Return (X, Y) of the center of cell containing provided text 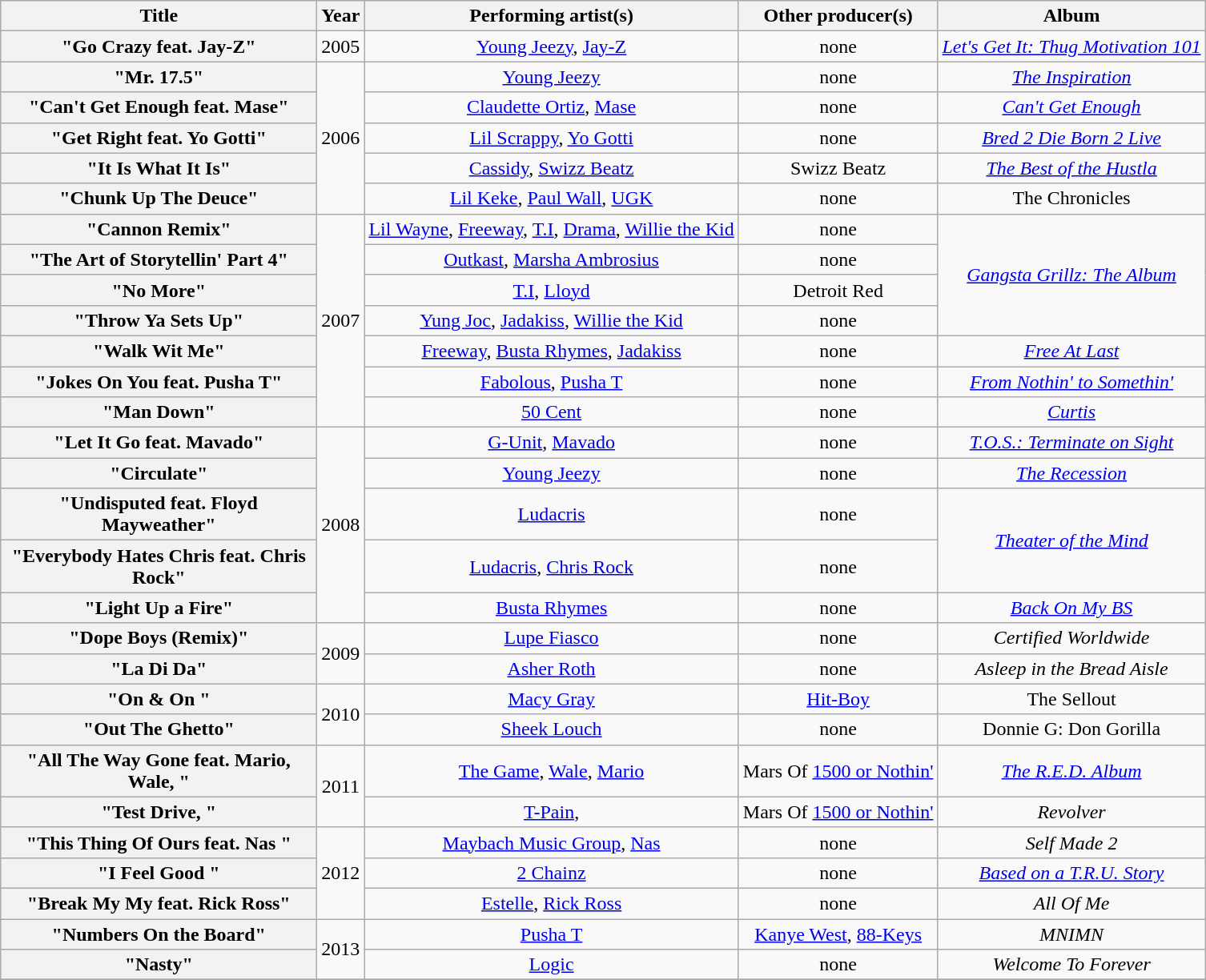
"Mr. 17.5" (159, 77)
The R.E.D. Album (1071, 770)
"Circulate" (159, 473)
Lupe Fiasco (551, 638)
Back On My BS (1071, 608)
Cassidy, Swizz Beatz (551, 168)
2007 (341, 320)
"Nasty" (159, 965)
The Inspiration (1071, 77)
"Light Up a Fire" (159, 608)
T.O.S.: Terminate on Sight (1071, 443)
"It Is What It Is" (159, 168)
The Game, Wale, Mario (551, 770)
"Chunk Up The Deuce" (159, 199)
50 Cent (551, 412)
2013 (341, 950)
T.I, Lloyd (551, 290)
"Walk Wit Me" (159, 351)
"Undisputed feat. Floyd Mayweather" (159, 514)
"Throw Ya Sets Up" (159, 320)
Album (1071, 16)
Maybach Music Group, Nas (551, 842)
Macy Gray (551, 699)
Revolver (1071, 812)
Welcome To Forever (1071, 965)
"Out The Ghetto" (159, 729)
"Cannon Remix" (159, 229)
T-Pain, (551, 812)
"Numbers On the Board" (159, 934)
Claudette Ortiz, Mase (551, 107)
2005 (341, 46)
"Let It Go feat. Mavado" (159, 443)
"Dope Boys (Remix)" (159, 638)
Outkast, Marsha Ambrosius (551, 259)
The Sellout (1071, 699)
Free At Last (1071, 351)
The Best of the Hustla (1071, 168)
Freeway, Busta Rhymes, Jadakiss (551, 351)
Bred 2 Die Born 2 Live (1071, 138)
Lil Keke, Paul Wall, UGK (551, 199)
"La Di Da" (159, 669)
Ludacris (551, 514)
2008 (341, 525)
Kanye West, 88-Keys (838, 934)
G-Unit, Mavado (551, 443)
Yung Joc, Jadakiss, Willie the Kid (551, 320)
Fabolous, Pusha T (551, 382)
2010 (341, 714)
"Can't Get Enough feat. Mase" (159, 107)
Let's Get It: Thug Motivation 101 (1071, 46)
Based on a T.R.U. Story (1071, 873)
From Nothin' to Somethin' (1071, 382)
"I Feel Good " (159, 873)
Hit-Boy (838, 699)
2009 (341, 653)
"Test Drive, " (159, 812)
2011 (341, 786)
Can't Get Enough (1071, 107)
Gangsta Grillz: The Album (1071, 275)
Certified Worldwide (1071, 638)
Self Made 2 (1071, 842)
"This Thing Of Ours feat. Nas " (159, 842)
Young Jeezy, Jay-Z (551, 46)
Donnie G: Don Gorilla (1071, 729)
"All The Way Gone feat. Mario, Wale, " (159, 770)
The Chronicles (1071, 199)
Title (159, 16)
2006 (341, 138)
Theater of the Mind (1071, 540)
Logic (551, 965)
2 Chainz (551, 873)
Asleep in the Bread Aisle (1071, 669)
"Jokes On You feat. Pusha T" (159, 382)
Busta Rhymes (551, 608)
"Break My My feat. Rick Ross" (159, 903)
Performing artist(s) (551, 16)
Other producer(s) (838, 16)
Curtis (1071, 412)
MNIMN (1071, 934)
The Recession (1071, 473)
Swizz Beatz (838, 168)
"Everybody Hates Chris feat. Chris Rock" (159, 567)
2012 (341, 873)
"No More" (159, 290)
"Man Down" (159, 412)
Lil Scrappy, Yo Gotti (551, 138)
Pusha T (551, 934)
Year (341, 16)
"On & On " (159, 699)
Estelle, Rick Ross (551, 903)
Detroit Red (838, 290)
Lil Wayne, Freeway, T.I, Drama, Willie the Kid (551, 229)
Ludacris, Chris Rock (551, 567)
"The Art of Storytellin' Part 4" (159, 259)
All Of Me (1071, 903)
"Go Crazy feat. Jay-Z" (159, 46)
Asher Roth (551, 669)
"Get Right feat. Yo Gotti" (159, 138)
Sheek Louch (551, 729)
